Find where the given text appears and provide that cell's center as [x, y] coordinate. 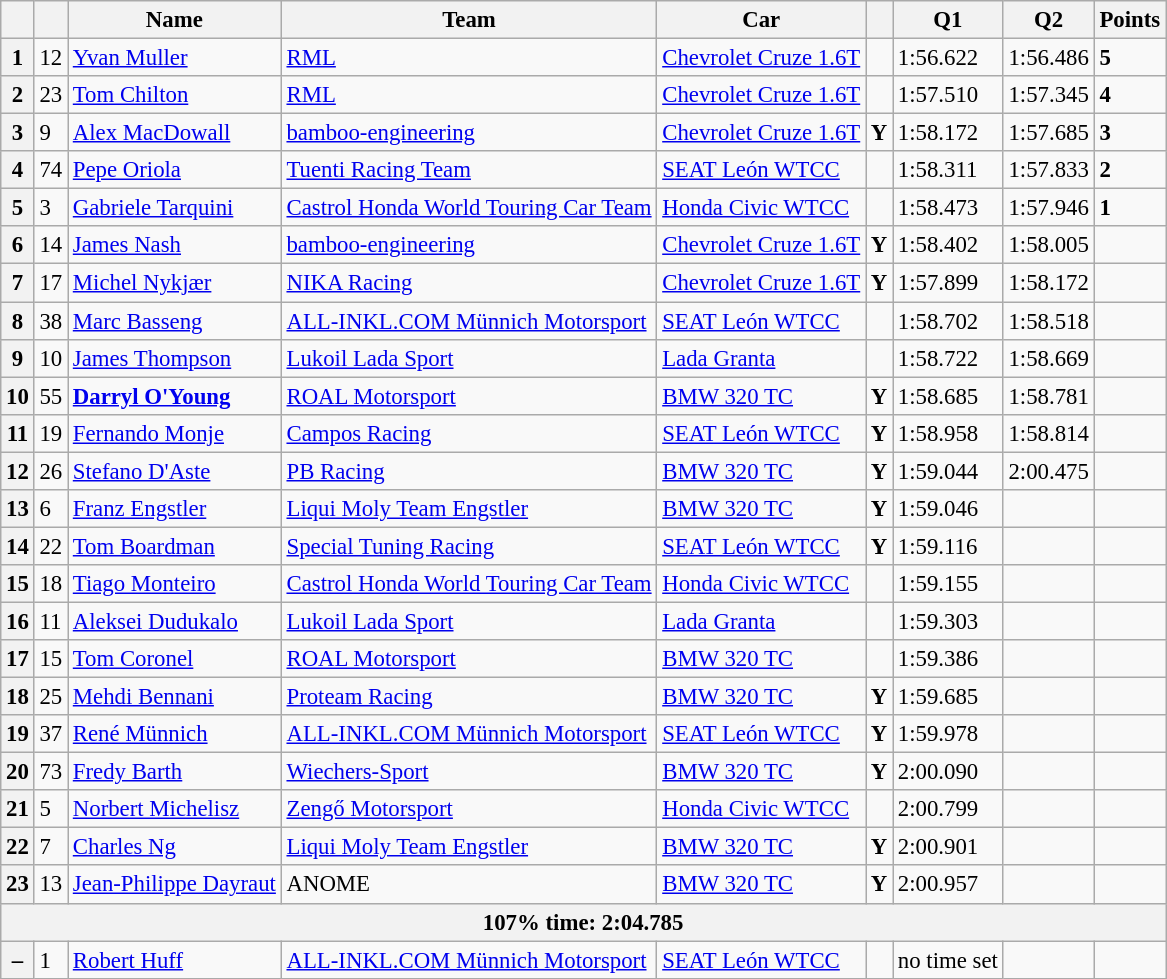
Tom Coronel [175, 659]
Points [1130, 20]
1:58.702 [948, 321]
1:59.046 [948, 509]
2:00.090 [948, 772]
Zengő Motorsport [469, 809]
1:57.899 [948, 283]
Q2 [1048, 20]
Name [175, 20]
Darryl O'Young [175, 396]
Stefano D'Aste [175, 471]
James Nash [175, 245]
21 [18, 809]
Norbert Michelisz [175, 809]
2:00.799 [948, 809]
Aleksei Dudukalo [175, 621]
16 [18, 621]
Marc Basseng [175, 321]
Tom Boardman [175, 546]
Robert Huff [175, 960]
PB Racing [469, 471]
1:58.685 [948, 396]
1:57.345 [1048, 95]
1:58.958 [948, 433]
Special Tuning Racing [469, 546]
2:00.475 [1048, 471]
René Münnich [175, 734]
37 [50, 734]
55 [50, 396]
Q1 [948, 20]
1:58.473 [948, 208]
Tuenti Racing Team [469, 170]
Michel Nykjær [175, 283]
1:59.044 [948, 471]
38 [50, 321]
no time set [948, 960]
Yvan Muller [175, 58]
Tiago Monteiro [175, 584]
Car [762, 20]
Tom Chilton [175, 95]
Pepe Oriola [175, 170]
1:59.386 [948, 659]
– [18, 960]
1:57.946 [1048, 208]
Mehdi Bennani [175, 697]
Jean-Philippe Dayraut [175, 885]
NIKA Racing [469, 283]
1:56.622 [948, 58]
Campos Racing [469, 433]
1:59.116 [948, 546]
20 [18, 772]
1:58.402 [948, 245]
1:57.510 [948, 95]
1:57.833 [1048, 170]
Proteam Racing [469, 697]
ANOME [469, 885]
Wiechers-Sport [469, 772]
2:00.957 [948, 885]
1:58.814 [1048, 433]
1:59.978 [948, 734]
Fernando Monje [175, 433]
1:58.311 [948, 170]
8 [18, 321]
1:59.303 [948, 621]
107% time: 2:04.785 [584, 922]
Alex MacDowall [175, 133]
1:59.155 [948, 584]
1:58.722 [948, 358]
26 [50, 471]
73 [50, 772]
1:59.685 [948, 697]
Charles Ng [175, 847]
Gabriele Tarquini [175, 208]
1:58.669 [1048, 358]
2:00.901 [948, 847]
25 [50, 697]
1:58.781 [1048, 396]
Fredy Barth [175, 772]
Franz Engstler [175, 509]
1:58.518 [1048, 321]
James Thompson [175, 358]
74 [50, 170]
1:56.486 [1048, 58]
Team [469, 20]
1:58.005 [1048, 245]
1:57.685 [1048, 133]
